From the cell containing the given text, extract its center point as [X, Y] coordinate. 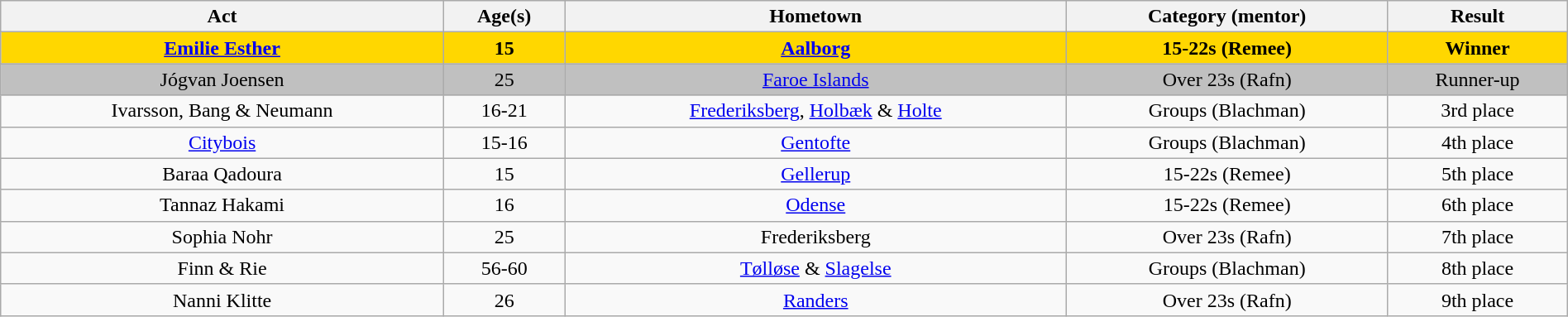
Act [222, 17]
7th place [1477, 237]
Tølløse & Slagelse [815, 268]
Runner-up [1477, 79]
Aalborg [815, 48]
Ivarsson, Bang & Neumann [222, 111]
6th place [1477, 205]
Jógvan Joensen [222, 79]
Sophia Nohr [222, 237]
Category (mentor) [1226, 17]
Nanni Klitte [222, 300]
Tannaz Hakami [222, 205]
Citybois [222, 142]
15-16 [504, 142]
8th place [1477, 268]
Age(s) [504, 17]
Odense [815, 205]
Faroe Islands [815, 79]
Frederiksberg [815, 237]
Gellerup [815, 174]
16 [504, 205]
26 [504, 300]
9th place [1477, 300]
Winner [1477, 48]
Frederiksberg, Holbæk & Holte [815, 111]
4th place [1477, 142]
16-21 [504, 111]
Finn & Rie [222, 268]
Gentofte [815, 142]
56-60 [504, 268]
5th place [1477, 174]
Result [1477, 17]
Hometown [815, 17]
Emilie Esther [222, 48]
Baraa Qadoura [222, 174]
Randers [815, 300]
3rd place [1477, 111]
